Search for the cell housing the specified text and yield its (X, Y) center coordinate. 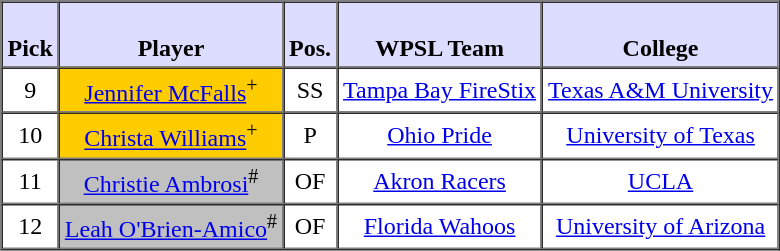
Texas A&M University (660, 90)
11 (30, 180)
Akron Racers (440, 180)
Jennifer McFalls+ (171, 90)
Ohio Pride (440, 136)
College (660, 35)
Pick (30, 35)
University of Texas (660, 136)
Player (171, 35)
Christa Williams+ (171, 136)
P (310, 136)
UCLA (660, 180)
WPSL Team (440, 35)
9 (30, 90)
Florida Wahoos (440, 226)
Christie Ambrosi# (171, 180)
10 (30, 136)
SS (310, 90)
Tampa Bay FireStix (440, 90)
Leah O'Brien-Amico# (171, 226)
12 (30, 226)
University of Arizona (660, 226)
Pos. (310, 35)
